Identify which cell holds the provided text, then report its [x, y] central coordinate. 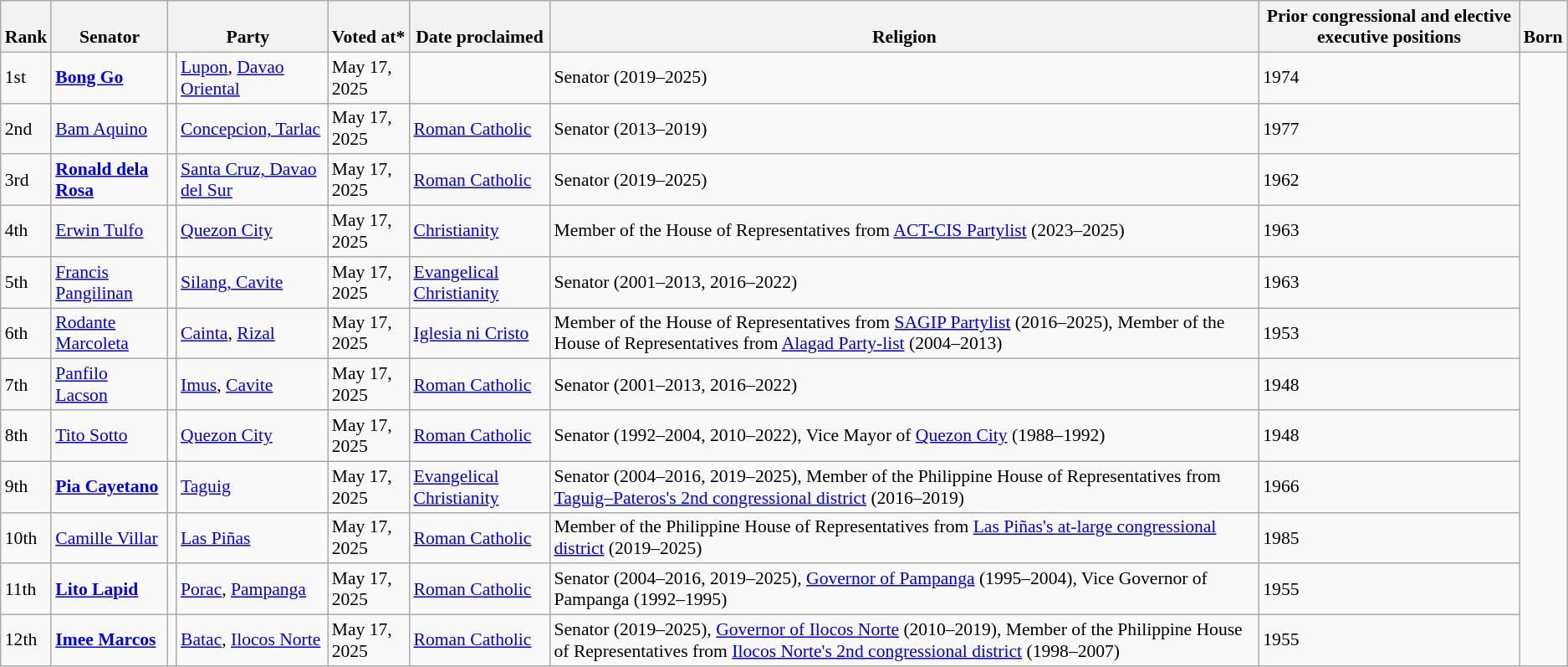
6th [27, 333]
Erwin Tulfo [110, 231]
Cainta, Rizal [253, 333]
Senator (1992–2004, 2010–2022), Vice Mayor of Quezon City (1988–1992) [904, 435]
1st [27, 77]
Member of the House of Representatives from ACT-CIS Partylist (2023–2025) [904, 231]
Concepcion, Tarlac [253, 129]
Camille Villar [110, 537]
Bong Go [110, 77]
Bam Aquino [110, 129]
3rd [27, 181]
Rodante Marcoleta [110, 333]
Senator (2013–2019) [904, 129]
Panfilo Lacson [110, 385]
1966 [1388, 487]
Iglesia ni Cristo [479, 333]
Pia Cayetano [110, 487]
Imee Marcos [110, 641]
1985 [1388, 537]
Santa Cruz, Davao del Sur [253, 181]
Prior congressional and elective executive positions [1388, 27]
1974 [1388, 77]
Party [248, 27]
Senator (2004–2016, 2019–2025), Member of the Philippine House of Representatives from Taguig–Pateros's 2nd congressional district (2016–2019) [904, 487]
Francis Pangilinan [110, 283]
Christianity [479, 231]
Tito Sotto [110, 435]
8th [27, 435]
Senator (2004–2016, 2019–2025), Governor of Pampanga (1995–2004), Vice Governor of Pampanga (1992–1995) [904, 589]
Porac, Pampanga [253, 589]
Las Piñas [253, 537]
9th [27, 487]
5th [27, 283]
Batac, Ilocos Norte [253, 641]
Religion [904, 27]
Date proclaimed [479, 27]
1953 [1388, 333]
Silang, Cavite [253, 283]
Lito Lapid [110, 589]
Member of the House of Representatives from SAGIP Partylist (2016–2025), Member of the House of Representatives from Alagad Party-list (2004–2013) [904, 333]
10th [27, 537]
Senator [110, 27]
Voted at* [369, 27]
Rank [27, 27]
1977 [1388, 129]
Born [1544, 27]
12th [27, 641]
4th [27, 231]
Ronald dela Rosa [110, 181]
Imus, Cavite [253, 385]
Taguig [253, 487]
1962 [1388, 181]
7th [27, 385]
Member of the Philippine House of Representatives from Las Piñas's at-large congressional district (2019–2025) [904, 537]
2nd [27, 129]
Lupon, Davao Oriental [253, 77]
11th [27, 589]
